Determine the [x, y] coordinate at the center of the cell enclosing the given text.  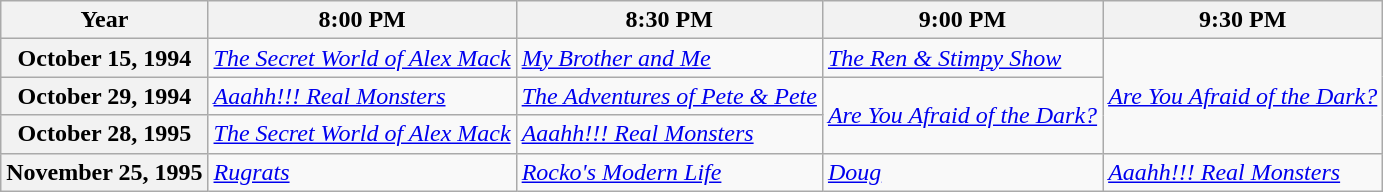
The Adventures of Pete & Pete [669, 96]
8:00 PM [362, 20]
Rugrats [362, 172]
Rocko's Modern Life [669, 172]
Doug [962, 172]
November 25, 1995 [104, 172]
9:00 PM [962, 20]
9:30 PM [1243, 20]
The Ren & Stimpy Show [962, 58]
My Brother and Me [669, 58]
October 15, 1994 [104, 58]
Year [104, 20]
October 28, 1995 [104, 134]
October 29, 1994 [104, 96]
8:30 PM [669, 20]
